Identify which cell holds the provided text, then report its [X, Y] central coordinate. 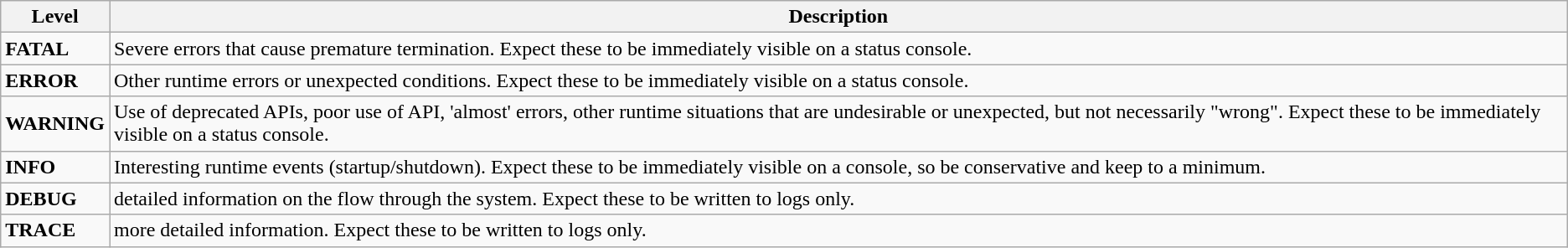
detailed information on the flow through the system. Expect these to be written to logs only. [838, 199]
Interesting runtime events (startup/shutdown). Expect these to be immediately visible on a console, so be conservative and keep to a minimum. [838, 167]
Description [838, 17]
Severe errors that cause premature termination. Expect these to be immediately visible on a status console. [838, 49]
ERROR [55, 80]
Level [55, 17]
INFO [55, 167]
TRACE [55, 230]
WARNING [55, 124]
DEBUG [55, 199]
FATAL [55, 49]
Other runtime errors or unexpected conditions. Expect these to be immediately visible on a status console. [838, 80]
more detailed information. Expect these to be written to logs only. [838, 230]
